Find where the given text appears and provide that cell's center as [x, y] coordinate. 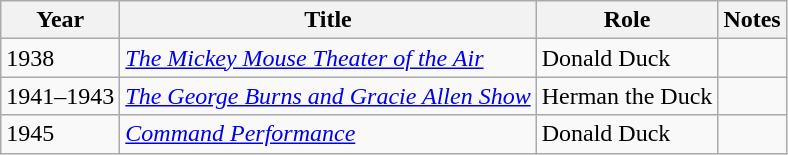
Role [627, 20]
1945 [60, 134]
Command Performance [328, 134]
1938 [60, 58]
Notes [752, 20]
The Mickey Mouse Theater of the Air [328, 58]
Year [60, 20]
Herman the Duck [627, 96]
The George Burns and Gracie Allen Show [328, 96]
1941–1943 [60, 96]
Title [328, 20]
